Return the [X, Y] coordinate for the center point of the cell that contains the specified text.  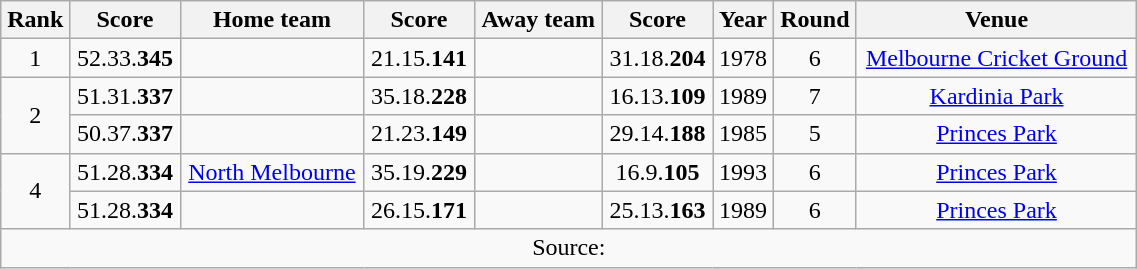
Source: [569, 248]
31.18.204 [657, 58]
5 [814, 134]
1978 [744, 58]
35.18.228 [419, 96]
Year [744, 20]
Venue [996, 20]
Home team [272, 20]
Kardinia Park [996, 96]
21.15.141 [419, 58]
52.33.345 [125, 58]
North Melbourne [272, 172]
Melbourne Cricket Ground [996, 58]
29.14.188 [657, 134]
2 [36, 115]
Round [814, 20]
21.23.149 [419, 134]
51.31.337 [125, 96]
1993 [744, 172]
25.13.163 [657, 210]
26.15.171 [419, 210]
4 [36, 191]
7 [814, 96]
1 [36, 58]
35.19.229 [419, 172]
Away team [538, 20]
16.9.105 [657, 172]
16.13.109 [657, 96]
1985 [744, 134]
50.37.337 [125, 134]
Rank [36, 20]
